Provide the [x, y] coordinate of the cell's center where the given text is located.  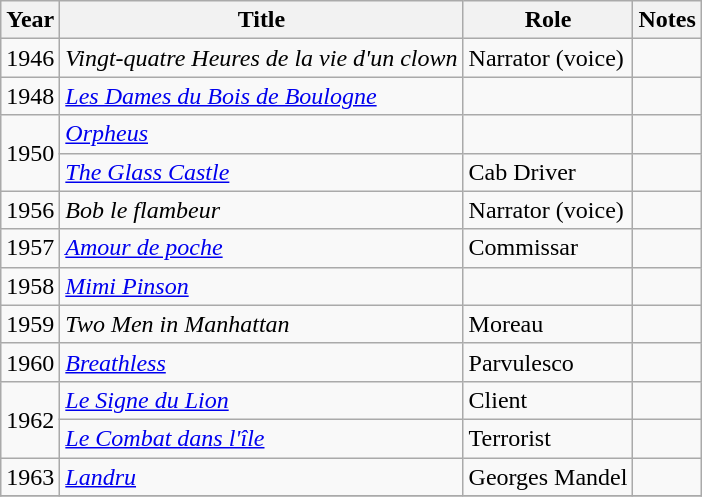
Two Men in Manhattan [262, 324]
Les Dames du Bois de Boulogne [262, 96]
1959 [30, 324]
1957 [30, 248]
Mimi Pinson [262, 286]
Vingt-quatre Heures de la vie d'un clown [262, 58]
1946 [30, 58]
Title [262, 20]
Bob le flambeur [262, 210]
1948 [30, 96]
Amour de poche [262, 248]
Georges Mandel [548, 477]
Cab Driver [548, 172]
Moreau [548, 324]
1963 [30, 477]
1950 [30, 153]
1958 [30, 286]
Role [548, 20]
1962 [30, 419]
The Glass Castle [262, 172]
Commissar [548, 248]
Notes [667, 20]
1956 [30, 210]
Le Signe du Lion [262, 400]
Orpheus [262, 134]
1960 [30, 362]
Breathless [262, 362]
Parvulesco [548, 362]
Le Combat dans l'île [262, 438]
Landru [262, 477]
Client [548, 400]
Terrorist [548, 438]
Year [30, 20]
